Identify which cell holds the provided text, then report its (X, Y) central coordinate. 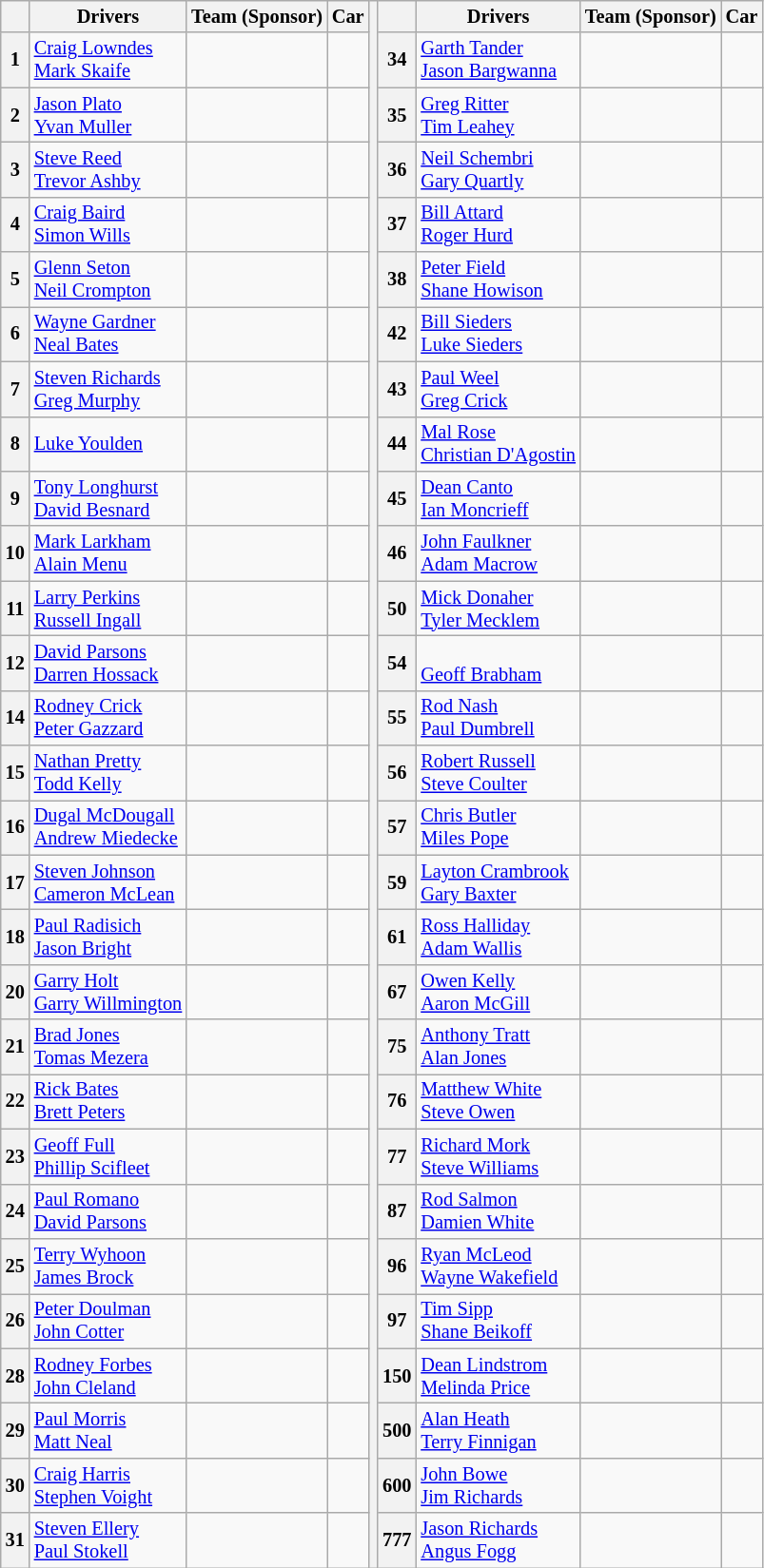
54 (397, 663)
Ryan McLeod Wayne Wakefield (498, 1266)
Dean Canto Ian Moncrieff (498, 498)
21 (15, 1047)
Mal Rose Christian D'Agostin (498, 444)
36 (397, 169)
1 (15, 60)
150 (397, 1376)
Wayne Gardner Neal Bates (108, 334)
Greg Ritter Tim Leahey (498, 115)
Steven Johnson Cameron McLean (108, 882)
57 (397, 827)
96 (397, 1266)
35 (397, 115)
Chris Butler Miles Pope (498, 827)
23 (15, 1156)
75 (397, 1047)
Glenn Seton Neil Crompton (108, 280)
46 (397, 553)
Alan Heath Terry Finnigan (498, 1430)
600 (397, 1485)
7 (15, 389)
Garry Holt Garry Willmington (108, 992)
Paul Radisich Jason Bright (108, 937)
76 (397, 1101)
Steven Richards Greg Murphy (108, 389)
Layton Crambrook Gary Baxter (498, 882)
22 (15, 1101)
Steve Reed Trevor Ashby (108, 169)
Craig Harris Stephen Voight (108, 1485)
Peter Doulman John Cotter (108, 1321)
28 (15, 1376)
10 (15, 553)
Craig Baird Simon Wills (108, 224)
Rodney Forbes John Cleland (108, 1376)
24 (15, 1211)
Geoff Full Phillip Scifleet (108, 1156)
30 (15, 1485)
Rod Salmon Damien White (498, 1211)
42 (397, 334)
Nathan Pretty Todd Kelly (108, 773)
Geoff Brabham (498, 663)
11 (15, 609)
56 (397, 773)
44 (397, 444)
Terry Wyhoon James Brock (108, 1266)
97 (397, 1321)
Owen Kelly Aaron McGill (498, 992)
777 (397, 1540)
Jason Plato Yvan Muller (108, 115)
Rick Bates Brett Peters (108, 1101)
16 (15, 827)
Tony Longhurst David Besnard (108, 498)
12 (15, 663)
45 (397, 498)
6 (15, 334)
50 (397, 609)
John Bowe Jim Richards (498, 1485)
Dugal McDougall Andrew Miedecke (108, 827)
Larry Perkins Russell Ingall (108, 609)
Paul Romano David Parsons (108, 1211)
Mick Donaher Tyler Mecklem (498, 609)
Paul Weel Greg Crick (498, 389)
John Faulkner Adam Macrow (498, 553)
Steven Ellery Paul Stokell (108, 1540)
3 (15, 169)
15 (15, 773)
Garth Tander Jason Bargwanna (498, 60)
77 (397, 1156)
Craig Lowndes Mark Skaife (108, 60)
Richard Mork Steve Williams (498, 1156)
29 (15, 1430)
Robert Russell Steve Coulter (498, 773)
31 (15, 1540)
Matthew White Steve Owen (498, 1101)
25 (15, 1266)
Bill Sieders Luke Sieders (498, 334)
37 (397, 224)
20 (15, 992)
8 (15, 444)
Ross Halliday Adam Wallis (498, 937)
18 (15, 937)
Paul Morris Matt Neal (108, 1430)
14 (15, 718)
34 (397, 60)
Rodney Crick Peter Gazzard (108, 718)
500 (397, 1430)
87 (397, 1211)
Mark Larkham Alain Menu (108, 553)
Dean Lindstrom Melinda Price (498, 1376)
Tim Sipp Shane Beikoff (498, 1321)
4 (15, 224)
Bill Attard Roger Hurd (498, 224)
Peter Field Shane Howison (498, 280)
26 (15, 1321)
61 (397, 937)
Luke Youlden (108, 444)
Neil Schembri Gary Quartly (498, 169)
2 (15, 115)
David Parsons Darren Hossack (108, 663)
38 (397, 280)
59 (397, 882)
Jason Richards Angus Fogg (498, 1540)
9 (15, 498)
5 (15, 280)
55 (397, 718)
Brad Jones Tomas Mezera (108, 1047)
Anthony Tratt Alan Jones (498, 1047)
Rod Nash Paul Dumbrell (498, 718)
17 (15, 882)
67 (397, 992)
43 (397, 389)
